Locate the cell with the specified text and output its (X, Y) center coordinate. 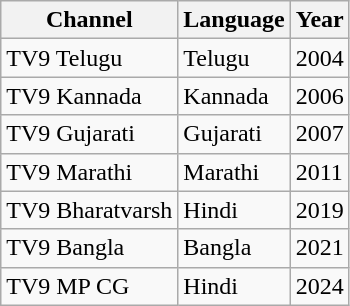
Marathi (234, 172)
Channel (90, 20)
TV9 Marathi (90, 172)
2024 (320, 286)
TV9 Bangla (90, 248)
2021 (320, 248)
TV9 Gujarati (90, 134)
Language (234, 20)
Year (320, 20)
Bangla (234, 248)
TV9 Telugu (90, 58)
TV9 Kannada (90, 96)
2011 (320, 172)
2007 (320, 134)
2019 (320, 210)
TV9 Bharatvarsh (90, 210)
2004 (320, 58)
Telugu (234, 58)
2006 (320, 96)
TV9 MP CG (90, 286)
Gujarati (234, 134)
Kannada (234, 96)
